Return [X, Y] of the center of cell containing provided text 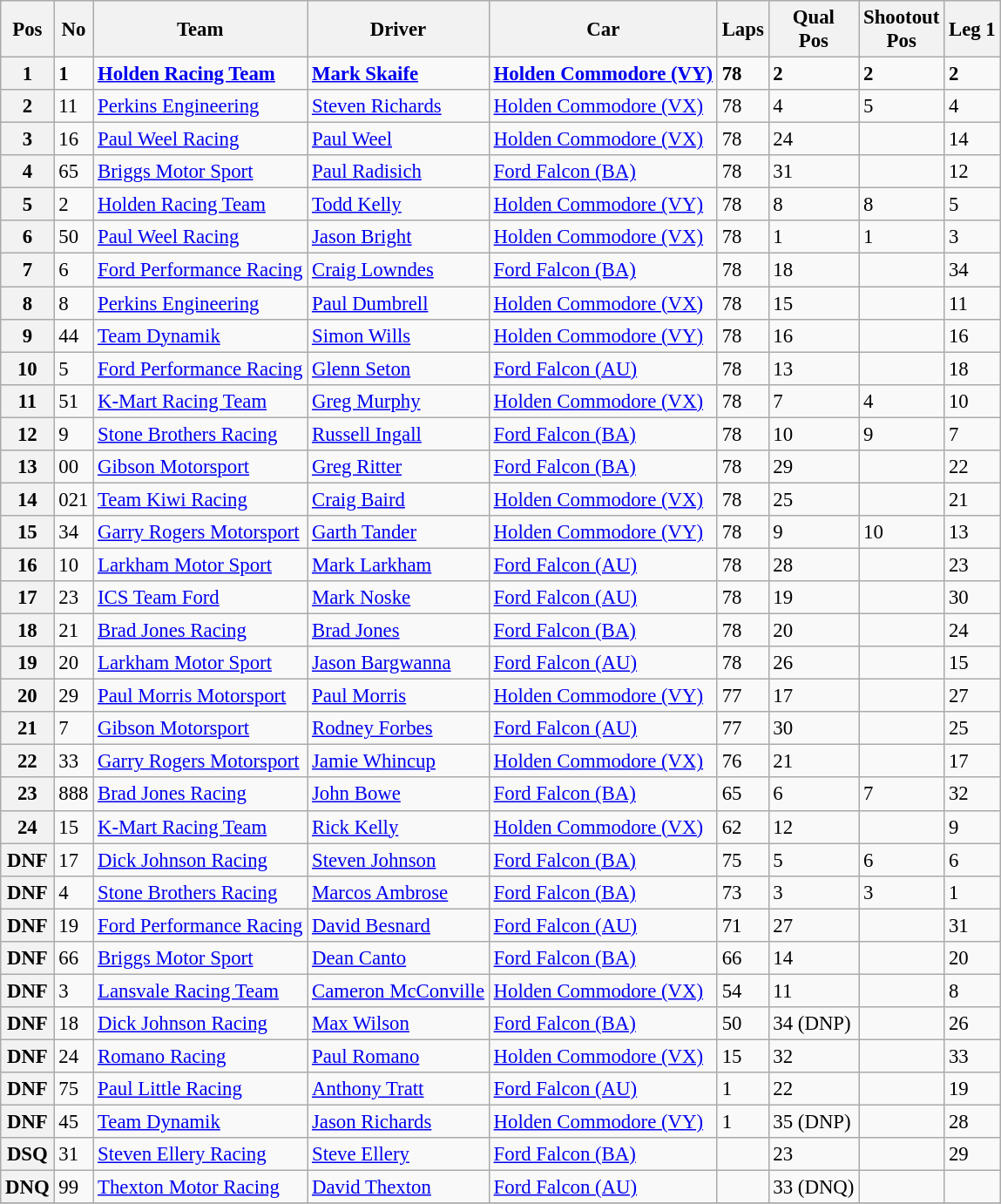
Paul Morris [399, 696]
Craig Lowndes [399, 270]
00 [73, 467]
Rick Kelly [399, 827]
Mark Skaife [399, 74]
Jason Bright [399, 238]
No [73, 30]
DSQ [28, 1154]
Greg Murphy [399, 401]
Craig Baird [399, 499]
Anthony Tratt [399, 1089]
Leg 1 [972, 30]
Rodney Forbes [399, 728]
Jamie Whincup [399, 761]
Greg Ritter [399, 467]
54 [742, 991]
Glenn Seton [399, 369]
Team Kiwi Racing [200, 499]
Lansvale Racing Team [200, 991]
62 [742, 827]
QualPos [814, 30]
Mark Larkham [399, 565]
Driver [399, 30]
888 [73, 795]
33 (DNQ) [814, 1187]
Dean Canto [399, 958]
73 [742, 892]
Cameron McConville [399, 991]
John Bowe [399, 795]
Paul Romano [399, 1056]
44 [73, 335]
ShootoutPos [902, 30]
Todd Kelly [399, 205]
Russell Ingall [399, 434]
Romano Racing [200, 1056]
35 (DNP) [814, 1122]
David Thexton [399, 1187]
Pos [28, 30]
Paul Weel [399, 139]
Paul Little Racing [200, 1089]
Simon Wills [399, 335]
Paul Dumbrell [399, 303]
Steven Ellery Racing [200, 1154]
Steven Johnson [399, 860]
Jason Richards [399, 1122]
Mark Noske [399, 598]
Laps [742, 30]
DNQ [28, 1187]
34 (DNP) [814, 1024]
021 [73, 499]
Steve Ellery [399, 1154]
51 [73, 401]
71 [742, 925]
Thexton Motor Racing [200, 1187]
Paul Morris Motorsport [200, 696]
Car [603, 30]
45 [73, 1122]
Max Wilson [399, 1024]
Jason Bargwanna [399, 663]
Steven Richards [399, 106]
Marcos Ambrose [399, 892]
99 [73, 1187]
Paul Radisich [399, 172]
Team [200, 30]
Brad Jones [399, 631]
Garth Tander [399, 532]
76 [742, 761]
ICS Team Ford [200, 598]
David Besnard [399, 925]
